From the cell containing the given text, extract its center point as [X, Y] coordinate. 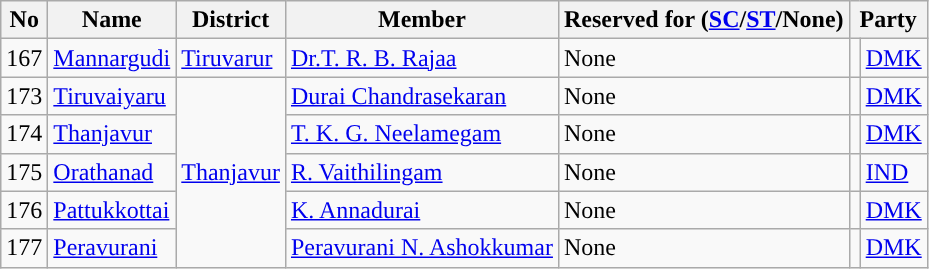
176 [24, 210]
173 [24, 96]
Name [112, 20]
Tiruvarur [231, 58]
175 [24, 172]
Reserved for (SC/ST/None) [704, 20]
IND [894, 172]
Pattukkottai [112, 210]
District [231, 20]
K. Annadurai [422, 210]
177 [24, 248]
Orathanad [112, 172]
Peravurani N. Ashokkumar [422, 248]
Party [888, 20]
No [24, 20]
Peravurani [112, 248]
174 [24, 134]
Tiruvaiyaru [112, 96]
167 [24, 58]
Dr.T. R. B. Rajaa [422, 58]
R. Vaithilingam [422, 172]
Mannargudi [112, 58]
T. K. G. Neelamegam [422, 134]
Member [422, 20]
Durai Chandrasekaran [422, 96]
